From the cell containing the given text, extract its center point as (x, y) coordinate. 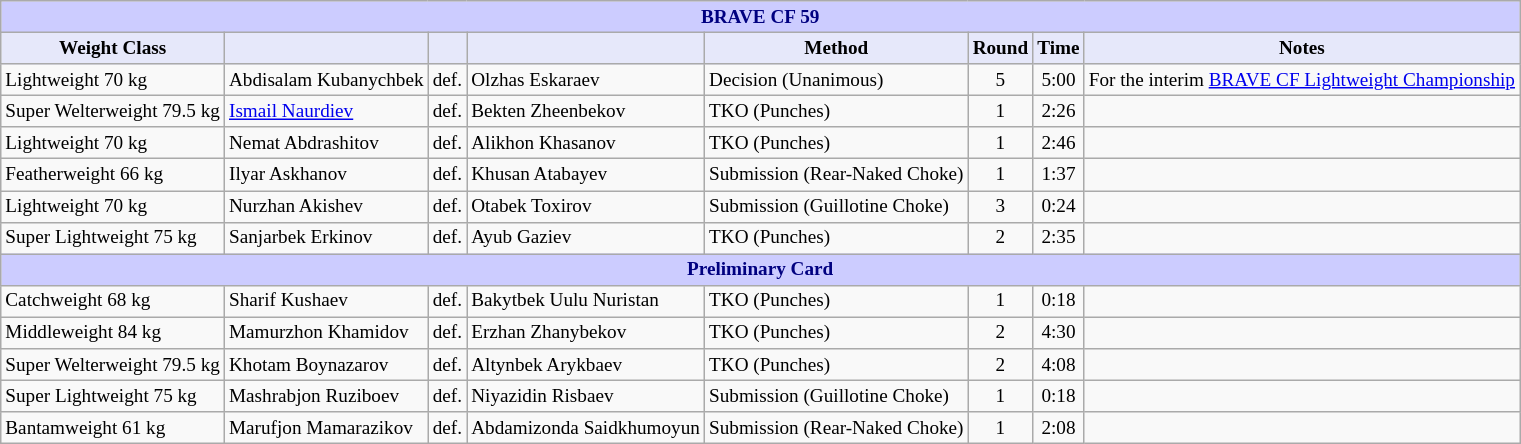
5:00 (1058, 80)
4:30 (1058, 333)
Sanjarbek Erkinov (326, 238)
Khusan Atabayev (586, 175)
Method (836, 48)
Catchweight 68 kg (113, 301)
Nemat Abdrashitov (326, 143)
Ilyar Askhanov (326, 175)
Erzhan Zhanybekov (586, 333)
Bantamweight 61 kg (113, 428)
Ismail Naurdiev (326, 111)
Sharif Kushaev (326, 301)
2:08 (1058, 428)
Abdamizonda Saidkhumoyun (586, 428)
Otabek Toxirov (586, 206)
1:37 (1058, 175)
Bekten Zheenbekov (586, 111)
Abdisalam Kubanychbek (326, 80)
3 (1000, 206)
Bakytbek Uulu Nuristan (586, 301)
Alikhon Khasanov (586, 143)
2:35 (1058, 238)
Khotam Boynazarov (326, 365)
5 (1000, 80)
Featherweight 66 kg (113, 175)
Middleweight 84 kg (113, 333)
Marufjon Mamarazikov (326, 428)
Niyazidin Risbaev (586, 396)
Ayub Gaziev (586, 238)
Decision (Unanimous) (836, 80)
Preliminary Card (760, 270)
Olzhas Eskaraev (586, 80)
BRAVE CF 59 (760, 17)
Mashrabjon Ruziboev (326, 396)
Round (1000, 48)
0:24 (1058, 206)
Mamurzhon Khamidov (326, 333)
Time (1058, 48)
For the interim BRAVE CF Lightweight Championship (1302, 80)
Notes (1302, 48)
2:46 (1058, 143)
Nurzhan Akishev (326, 206)
2:26 (1058, 111)
4:08 (1058, 365)
Altynbek Arykbaev (586, 365)
Weight Class (113, 48)
